Return (X, Y) of the center of cell containing provided text 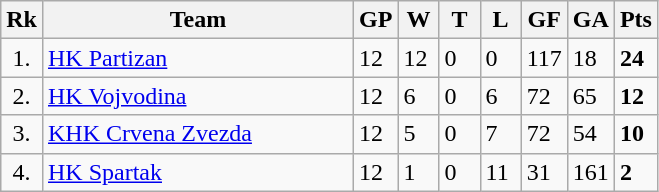
2. (22, 96)
54 (590, 134)
3. (22, 134)
161 (590, 172)
Team (198, 20)
W (418, 20)
5 (418, 134)
GP (376, 20)
2 (636, 172)
4. (22, 172)
1 (418, 172)
GF (544, 20)
L (500, 20)
65 (590, 96)
HK Spartak (198, 172)
18 (590, 58)
HK Vojvodina (198, 96)
7 (500, 134)
24 (636, 58)
Rk (22, 20)
T (460, 20)
11 (500, 172)
HK Partizan (198, 58)
GA (590, 20)
Pts (636, 20)
117 (544, 58)
KHK Crvena Zvezda (198, 134)
10 (636, 134)
31 (544, 172)
1. (22, 58)
